Output the [x, y] coordinate of the center of the cell containing the given text.  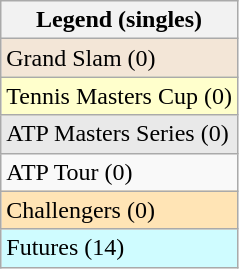
Grand Slam (0) [120, 58]
ATP Masters Series (0) [120, 134]
ATP Tour (0) [120, 172]
Tennis Masters Cup (0) [120, 96]
Legend (singles) [120, 20]
Futures (14) [120, 248]
Challengers (0) [120, 210]
